Extract the [x, y] coordinate from the center of the cell holding the provided text.  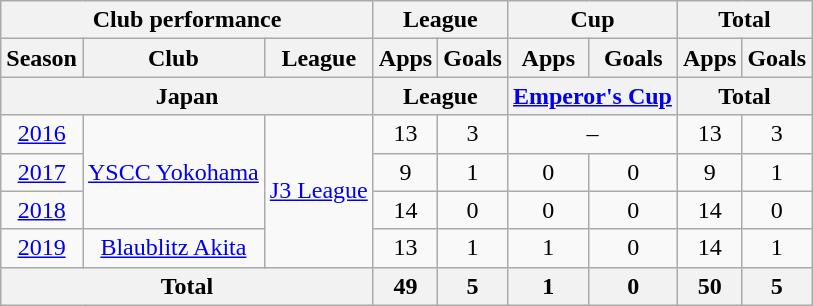
J3 League [318, 191]
2018 [42, 210]
50 [709, 286]
2017 [42, 172]
2016 [42, 134]
– [592, 134]
Japan [188, 96]
Season [42, 58]
Club [173, 58]
Blaublitz Akita [173, 248]
YSCC Yokohama [173, 172]
Cup [592, 20]
2019 [42, 248]
Club performance [188, 20]
49 [405, 286]
Emperor's Cup [592, 96]
